Capture the cell that displays the provided text and extract its [x, y] central coordinate. 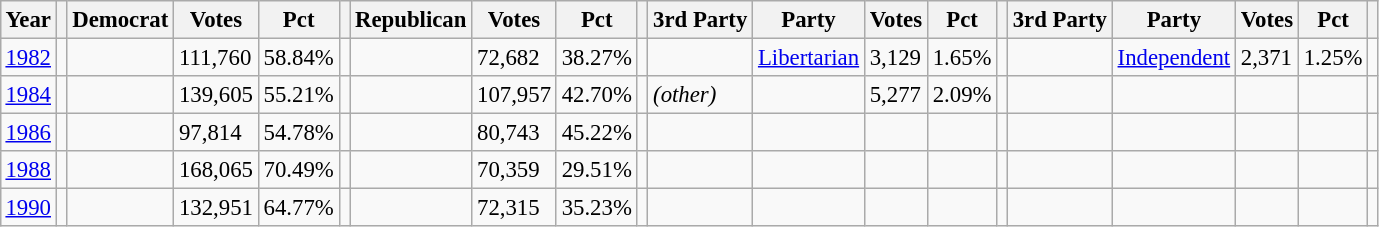
35.23% [596, 208]
58.84% [298, 57]
Independent [1174, 57]
(other) [700, 95]
80,743 [514, 133]
Libertarian [809, 57]
1990 [28, 208]
54.78% [298, 133]
55.21% [298, 95]
107,957 [514, 95]
5,277 [896, 95]
29.51% [596, 170]
38.27% [596, 57]
132,951 [216, 208]
1.25% [1332, 57]
Year [28, 20]
Democrat [120, 20]
1988 [28, 170]
1984 [28, 95]
64.77% [298, 208]
72,682 [514, 57]
70.49% [298, 170]
1982 [28, 57]
2,371 [1266, 57]
2.09% [962, 95]
72,315 [514, 208]
45.22% [596, 133]
168,065 [216, 170]
97,814 [216, 133]
70,359 [514, 170]
111,760 [216, 57]
1.65% [962, 57]
139,605 [216, 95]
42.70% [596, 95]
1986 [28, 133]
Republican [411, 20]
3,129 [896, 57]
